Return [x, y] of the center of cell containing provided text 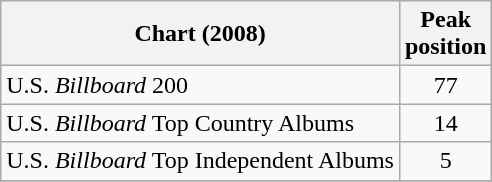
U.S. Billboard Top Independent Albums [200, 161]
Peakposition [445, 34]
14 [445, 123]
77 [445, 85]
5 [445, 161]
U.S. Billboard 200 [200, 85]
Chart (2008) [200, 34]
U.S. Billboard Top Country Albums [200, 123]
